Locate the cell with the specified text and output its (X, Y) center coordinate. 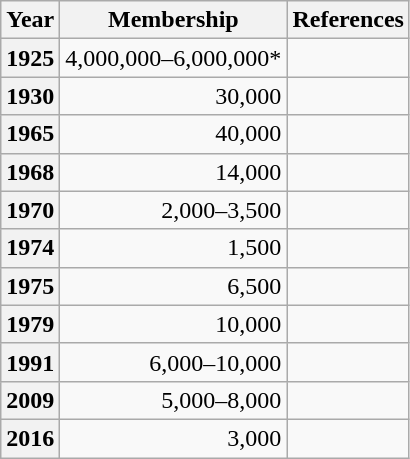
1970 (30, 210)
1930 (30, 96)
3,000 (174, 438)
1991 (30, 362)
6,500 (174, 286)
1965 (30, 134)
2,000–3,500 (174, 210)
14,000 (174, 172)
2016 (30, 438)
1975 (30, 286)
1974 (30, 248)
Membership (174, 20)
10,000 (174, 324)
6,000–10,000 (174, 362)
1979 (30, 324)
References (348, 20)
Year (30, 20)
5,000–8,000 (174, 400)
40,000 (174, 134)
4,000,000–6,000,000* (174, 58)
2009 (30, 400)
1968 (30, 172)
1,500 (174, 248)
30,000 (174, 96)
1925 (30, 58)
